Locate the cell with the specified text and output its (X, Y) center coordinate. 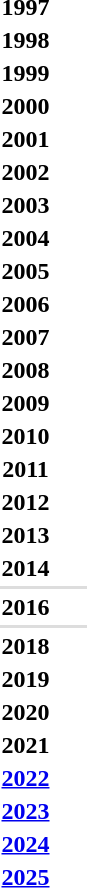
2024 (26, 844)
2023 (26, 811)
2019 (26, 679)
2005 (26, 271)
2021 (26, 745)
2010 (26, 436)
2018 (26, 646)
2016 (26, 607)
2020 (26, 712)
2013 (26, 535)
2022 (26, 778)
2011 (26, 469)
1999 (26, 73)
1998 (26, 40)
2001 (26, 139)
2003 (26, 205)
2002 (26, 172)
2007 (26, 337)
2014 (26, 568)
2009 (26, 403)
2006 (26, 304)
2004 (26, 238)
2008 (26, 370)
2012 (26, 502)
2000 (26, 106)
